Detect which cell encompasses the target text, then output its [x, y] center coordinate. 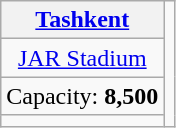
Capacity: 8,500 [82, 96]
Tashkent [82, 20]
JAR Stadium [82, 58]
